Output the [x, y] coordinate of the center of the cell containing the given text.  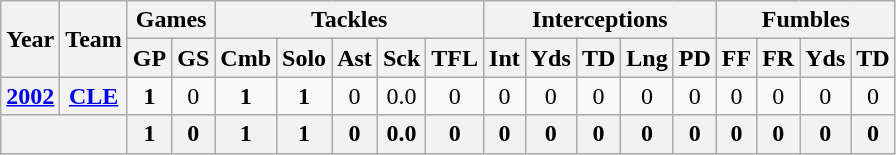
FR [778, 58]
Lng [647, 58]
Solo [304, 58]
Fumbles [806, 20]
Ast [355, 58]
GS [194, 58]
FF [736, 58]
GP [149, 58]
Interceptions [600, 20]
Sck [401, 58]
Games [170, 20]
TFL [455, 58]
CLE [94, 96]
Year [30, 39]
Int [505, 58]
Cmb [246, 58]
PD [694, 58]
Team [94, 39]
2002 [30, 96]
Tackles [350, 20]
